Determine the (X, Y) coordinate at the center of the cell enclosing the given text.  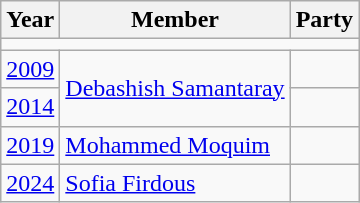
Member (175, 20)
Mohammed Moquim (175, 145)
Party (324, 20)
Sofia Firdous (175, 183)
Debashish Samantaray (175, 88)
Year (30, 20)
2019 (30, 145)
2014 (30, 107)
2009 (30, 69)
2024 (30, 183)
